Extract the [X, Y] coordinate from the center of the cell holding the provided text.  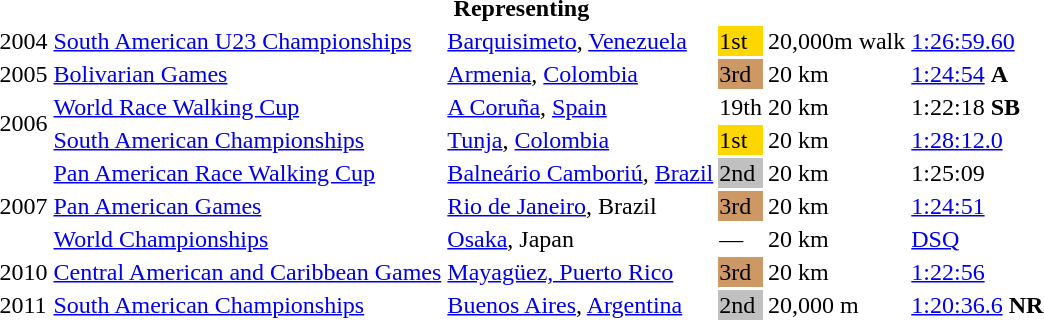
Mayagüez, Puerto Rico [580, 272]
Central American and Caribbean Games [248, 272]
Buenos Aires, Argentina [580, 305]
South American U23 Championships [248, 41]
Bolivarian Games [248, 74]
Armenia, Colombia [580, 74]
A Coruña, Spain [580, 107]
20,000 m [836, 305]
20,000m walk [836, 41]
Osaka, Japan [580, 239]
Tunja, Colombia [580, 140]
— [741, 239]
World Race Walking Cup [248, 107]
Pan American Games [248, 206]
Balneário Camboriú, Brazil [580, 173]
Rio de Janeiro, Brazil [580, 206]
19th [741, 107]
World Championships [248, 239]
Pan American Race Walking Cup [248, 173]
Barquisimeto, Venezuela [580, 41]
